Return [X, Y] of the center of cell containing provided text 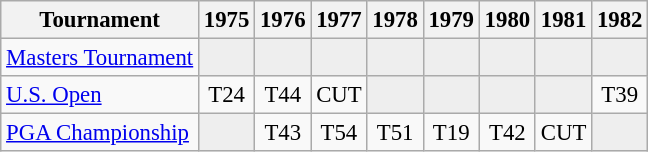
1980 [507, 20]
1977 [339, 20]
1982 [620, 20]
T24 [227, 95]
T43 [283, 133]
1979 [451, 20]
T54 [339, 133]
T51 [395, 133]
Tournament [100, 20]
Masters Tournament [100, 58]
T42 [507, 133]
T19 [451, 133]
1975 [227, 20]
T44 [283, 95]
U.S. Open [100, 95]
PGA Championship [100, 133]
1978 [395, 20]
T39 [620, 95]
1981 [563, 20]
1976 [283, 20]
